Pinpoint the cell where the given text exists, returning its [x, y] midpoint coordinate. 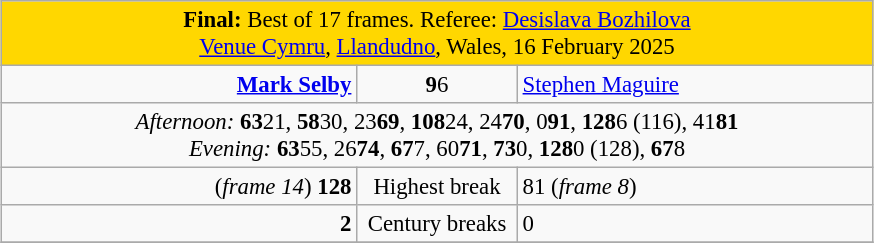
Century breaks [438, 224]
0 [695, 224]
Highest break [438, 187]
96 [438, 85]
Final: Best of 17 frames. Referee: Desislava BozhilovaVenue Cymru, Llandudno, Wales, 16 February 2025 [437, 34]
(frame 14) 128 [179, 187]
Stephen Maguire [695, 85]
2 [179, 224]
81 (frame 8) [695, 187]
Mark Selby [179, 85]
Afternoon: 6321, 5830, 2369, 10824, 2470, 091, 1286 (116), 4181Evening: 6355, 2674, 677, 6071, 730, 1280 (128), 678 [437, 136]
